Search for the cell housing the specified text and yield its (x, y) center coordinate. 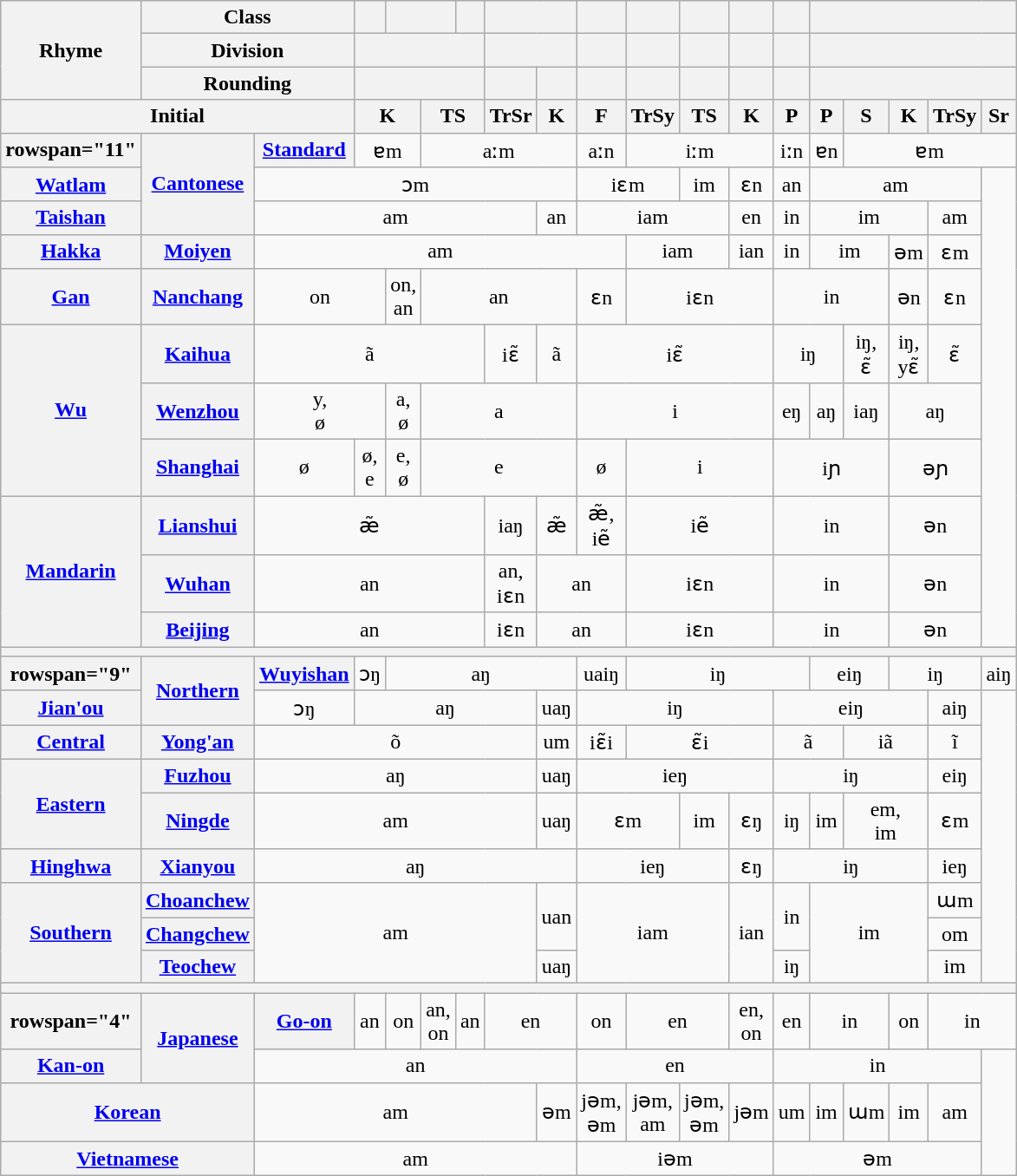
Kaihua (198, 354)
ĩ (955, 742)
Japanese (198, 1037)
ɛ̃i (700, 742)
iːm (700, 150)
en,on (751, 1022)
ɐn (826, 150)
Wuyishan (303, 674)
jəm,am (652, 1112)
Hinghwa (71, 866)
Jian'ou (71, 708)
Wenzhou (198, 411)
Choanchew (198, 900)
e (499, 467)
Taishan (71, 218)
rowspan="9" (71, 674)
Gan (71, 297)
Wu (71, 411)
TrSr (511, 116)
Fuzhou (198, 775)
e,ø (404, 467)
iã (885, 742)
Rhyme (71, 50)
Teochew (198, 967)
y,ø (319, 411)
Initial (177, 116)
a (499, 411)
Southern (71, 933)
S (866, 116)
em,im (885, 820)
Watlam (71, 185)
iɲ (831, 467)
uaiŋ (602, 674)
rowspan="4" (71, 1022)
Sr (999, 116)
an,on (439, 1022)
uan (557, 917)
Yong'an (198, 742)
on,an (404, 297)
iẽ (700, 526)
Mandarin (71, 572)
Ningde (198, 820)
iəm (675, 1159)
iŋ,ɛ̃ (866, 354)
rowspan="11" (71, 150)
Lianshui (198, 526)
Nanchang (198, 297)
a,ø (404, 411)
jəm (751, 1112)
an,iɛn (511, 585)
Vietnamese (128, 1159)
Shanghai (198, 467)
Korean (128, 1112)
iɛ̃i (602, 742)
iːn (792, 150)
Go-on (303, 1022)
ɔm (414, 185)
Changchew (198, 934)
Class (247, 17)
Moiyen (198, 252)
iŋ,yɛ̃ (909, 354)
Division (247, 50)
õ (395, 742)
Xianyou (198, 866)
Rounding (247, 83)
Hakka (71, 252)
Wuhan (198, 585)
Eastern (71, 803)
ɛ̃ (955, 354)
aːn (602, 150)
iɛm (628, 185)
Beijing (198, 630)
əɲ (936, 467)
Cantonese (198, 184)
Central (71, 742)
ø,e (369, 467)
aːm (499, 150)
Northern (198, 690)
eŋ (792, 411)
om (955, 934)
Kan-on (71, 1066)
Standard (303, 150)
æ̃,iẽ (602, 526)
F (602, 116)
